Search for the cell housing the specified text and yield its [X, Y] center coordinate. 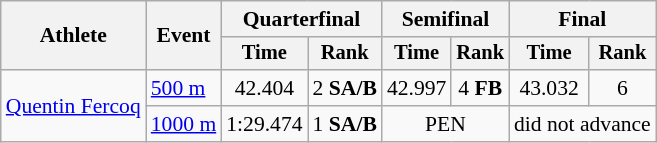
Event [184, 36]
1 SA/B [345, 124]
Quentin Fercoq [74, 106]
Semifinal [446, 19]
42.404 [264, 88]
500 m [184, 88]
2 SA/B [345, 88]
1:29.474 [264, 124]
Quarterfinal [302, 19]
43.032 [549, 88]
4 FB [480, 88]
Final [582, 19]
6 [622, 88]
1000 m [184, 124]
PEN [446, 124]
Athlete [74, 36]
did not advance [582, 124]
42.997 [416, 88]
